Find where the given text appears and provide that cell's center as [X, Y] coordinate. 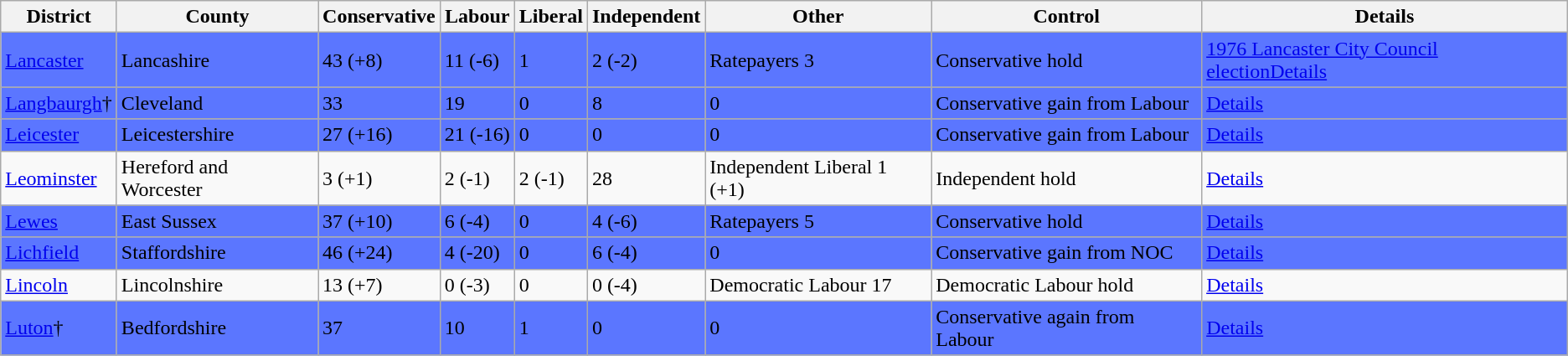
Democratic Labour hold [1067, 285]
Independent hold [1067, 178]
Lincolnshire [217, 285]
Bedfordshire [217, 328]
Conservative again from Labour [1067, 328]
Lancaster [59, 60]
Labour [477, 17]
District [59, 17]
Leominster [59, 178]
Independent [646, 17]
Ratepayers 5 [818, 221]
Luton† [59, 328]
33 [379, 103]
Conservative [379, 17]
19 [477, 103]
8 [646, 103]
Democratic Labour 17 [818, 285]
Lichfield [59, 253]
10 [477, 328]
0 (-3) [477, 285]
Lincoln [59, 285]
Staffordshire [217, 253]
Liberal [551, 17]
Leicestershire [217, 135]
Lancashire [217, 60]
27 (+16) [379, 135]
Control [1067, 17]
4 (-20) [477, 253]
4 (-6) [646, 221]
Other [818, 17]
County [217, 17]
28 [646, 178]
2 (-2) [646, 60]
1976 Lancaster City Council electionDetails [1385, 60]
46 (+24) [379, 253]
Independent Liberal 1 (+1) [818, 178]
11 (-6) [477, 60]
37 (+10) [379, 221]
Hereford and Worcester [217, 178]
37 [379, 328]
Langbaurgh† [59, 103]
21 (-16) [477, 135]
3 (+1) [379, 178]
East Sussex [217, 221]
43 (+8) [379, 60]
Ratepayers 3 [818, 60]
Cleveland [217, 103]
Leicester [59, 135]
Conservative gain from NOC [1067, 253]
0 (-4) [646, 285]
13 (+7) [379, 285]
Lewes [59, 221]
